Find where the given text appears and provide that cell's center as [X, Y] coordinate. 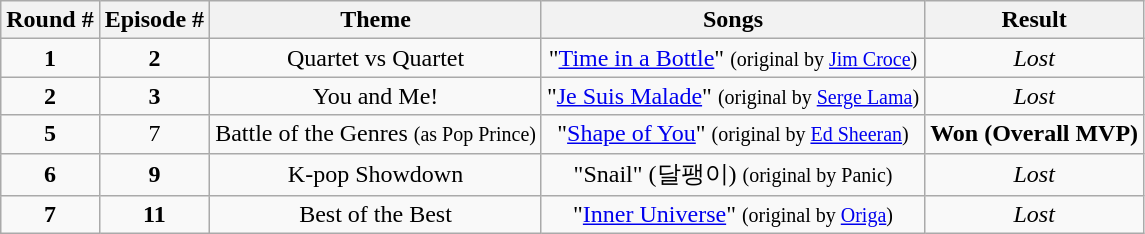
Result [1034, 20]
9 [154, 174]
5 [50, 134]
Theme [376, 20]
Round # [50, 20]
"Shape of You" (original by Ed Sheeran) [732, 134]
Episode # [154, 20]
Quartet vs Quartet [376, 58]
11 [154, 215]
Won (Overall MVP) [1034, 134]
1 [50, 58]
"Time in a Bottle" (original by Jim Croce) [732, 58]
3 [154, 96]
Best of the Best [376, 215]
"Je Suis Malade" (original by Serge Lama) [732, 96]
You and Me! [376, 96]
6 [50, 174]
"Snail" (달팽이) (original by Panic) [732, 174]
Songs [732, 20]
K-pop Showdown [376, 174]
"Inner Universe" (original by Origa) [732, 215]
Battle of the Genres (as Pop Prince) [376, 134]
